Locate the cell with the specified text and output its [X, Y] center coordinate. 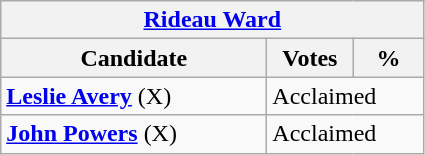
Leslie Avery (X) [134, 96]
Candidate [134, 58]
Votes [310, 58]
John Powers (X) [134, 134]
Rideau Ward [212, 20]
% [388, 58]
